Output the [X, Y] coordinate of the center of the cell containing the given text.  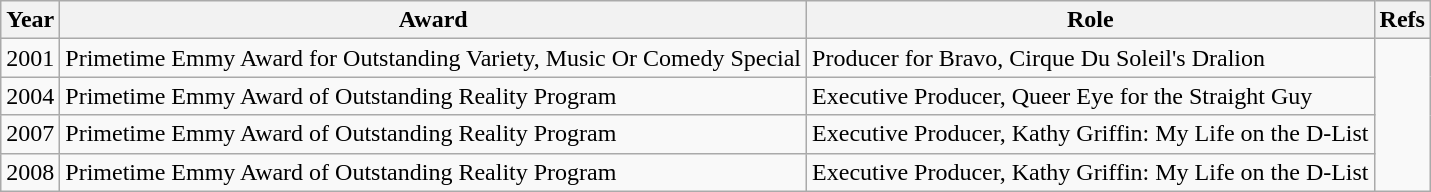
Year [30, 20]
Producer for Bravo, Cirque Du Soleil's Dralion [1091, 58]
Award [434, 20]
2004 [30, 96]
Refs [1402, 20]
2007 [30, 134]
2001 [30, 58]
Executive Producer, Queer Eye for the Straight Guy [1091, 96]
Role [1091, 20]
Primetime Emmy Award for Outstanding Variety, Music Or Comedy Special [434, 58]
2008 [30, 172]
